Determine the [X, Y] coordinate at the center of the cell enclosing the given text.  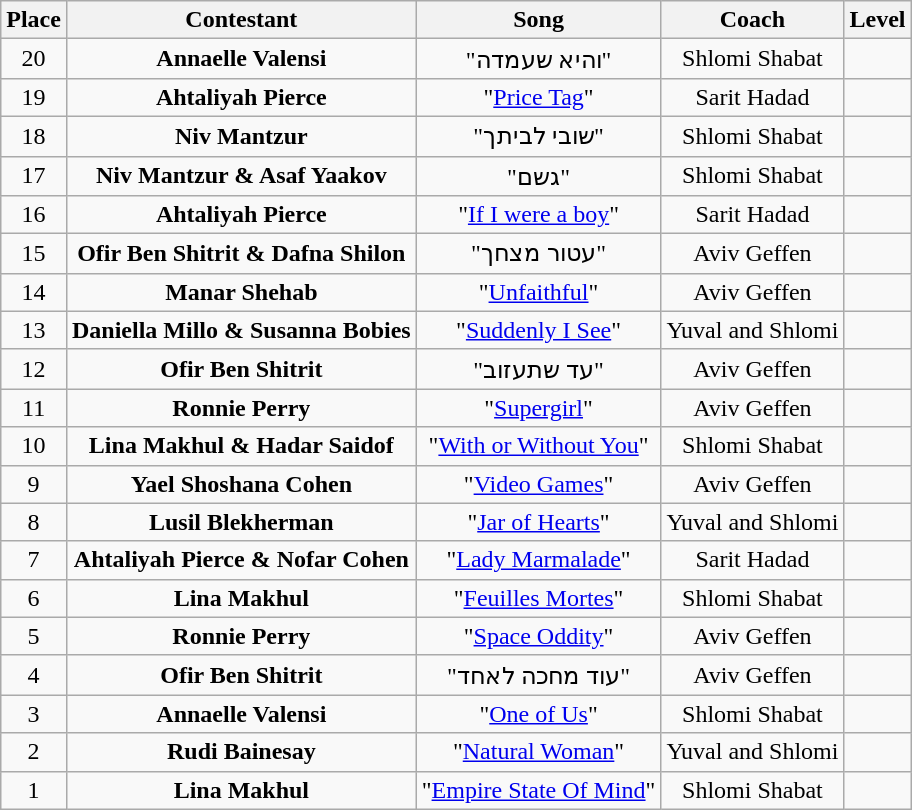
Coach [752, 20]
"עטור מצחך" [538, 254]
18 [34, 136]
16 [34, 215]
"והיא שעמדה" [538, 59]
12 [34, 369]
Lina Makhul & Hadar Saidof [241, 446]
"Supergirl" [538, 408]
3 [34, 714]
17 [34, 176]
Niv Mantzur & Asaf Yaakov [241, 176]
6 [34, 598]
"Feuilles Mortes" [538, 598]
2 [34, 752]
Ofir Ben Shitrit & Dafna Shilon [241, 254]
13 [34, 330]
"גשם" [538, 176]
Lusil Blekherman [241, 522]
19 [34, 97]
15 [34, 254]
"Video Games" [538, 484]
"If I were a boy" [538, 215]
11 [34, 408]
10 [34, 446]
Yael Shoshana Cohen [241, 484]
Contestant [241, 20]
Song [538, 20]
"With or Without You" [538, 446]
Ahtaliyah Pierce & Nofar Cohen [241, 560]
Daniella Millo & Susanna Bobies [241, 330]
9 [34, 484]
8 [34, 522]
"Empire State Of Mind" [538, 790]
"Space Oddity" [538, 636]
"עד שתעזוב" [538, 369]
"Natural Woman" [538, 752]
4 [34, 675]
Place [34, 20]
Rudi Bainesay [241, 752]
"עוד מחכה לאחד" [538, 675]
"Unfaithful" [538, 292]
Niv Mantzur [241, 136]
"שובי לביתך" [538, 136]
7 [34, 560]
"Jar of Hearts" [538, 522]
5 [34, 636]
Level [878, 20]
"One of Us" [538, 714]
20 [34, 59]
"Lady Marmalade" [538, 560]
Manar Shehab [241, 292]
14 [34, 292]
"Suddenly I See" [538, 330]
1 [34, 790]
"Price Tag" [538, 97]
